From the cell containing the given text, extract its center point as [x, y] coordinate. 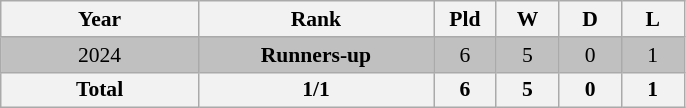
2024 [100, 55]
Pld [466, 19]
Runners-up [316, 55]
L [652, 19]
W [528, 19]
D [590, 19]
Rank [316, 19]
1/1 [316, 90]
Year [100, 19]
Total [100, 90]
